Search for the cell housing the specified text and yield its [x, y] center coordinate. 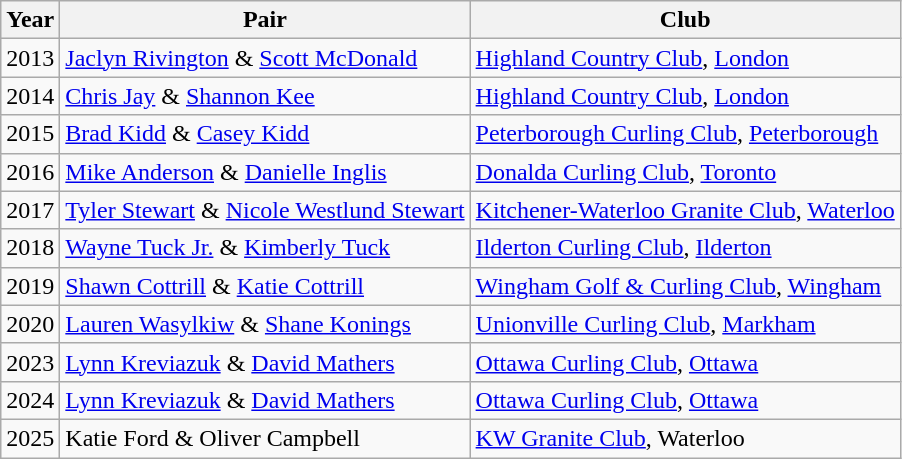
2013 [30, 58]
2025 [30, 438]
Lauren Wasylkiw & Shane Konings [265, 324]
Donalda Curling Club, Toronto [685, 172]
Year [30, 20]
Tyler Stewart & Nicole Westlund Stewart [265, 210]
2014 [30, 96]
2024 [30, 400]
Pair [265, 20]
Chris Jay & Shannon Kee [265, 96]
Kitchener-Waterloo Granite Club, Waterloo [685, 210]
2016 [30, 172]
Mike Anderson & Danielle Inglis [265, 172]
2018 [30, 248]
2019 [30, 286]
Unionville Curling Club, Markham [685, 324]
Jaclyn Rivington & Scott McDonald [265, 58]
Ilderton Curling Club, Ilderton [685, 248]
2015 [30, 134]
Club [685, 20]
Brad Kidd & Casey Kidd [265, 134]
Peterborough Curling Club, Peterborough [685, 134]
KW Granite Club, Waterloo [685, 438]
Shawn Cottrill & Katie Cottrill [265, 286]
2023 [30, 362]
Wayne Tuck Jr. & Kimberly Tuck [265, 248]
2020 [30, 324]
Wingham Golf & Curling Club, Wingham [685, 286]
2017 [30, 210]
Katie Ford & Oliver Campbell [265, 438]
